Locate the cell with the specified text and output its [x, y] center coordinate. 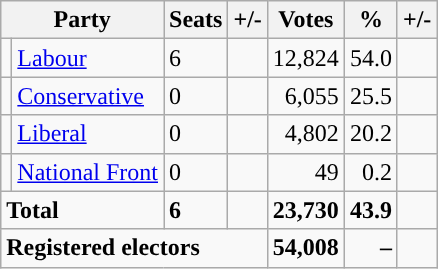
National Front [88, 172]
Conservative [88, 96]
49 [306, 172]
23,730 [306, 210]
4,802 [306, 134]
Liberal [88, 134]
Labour [88, 58]
12,824 [306, 58]
% [370, 20]
Seats [196, 20]
43.9 [370, 210]
54.0 [370, 58]
Total [82, 210]
Registered electors [134, 248]
6,055 [306, 96]
25.5 [370, 96]
Party [82, 20]
0.2 [370, 172]
Votes [306, 20]
54,008 [306, 248]
20.2 [370, 134]
– [370, 248]
